Return the [x, y] coordinate for the center point of the cell that contains the specified text.  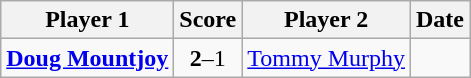
Tommy Murphy [326, 58]
Date [440, 20]
2–1 [208, 58]
Player 2 [326, 20]
Doug Mountjoy [88, 58]
Score [208, 20]
Player 1 [88, 20]
